For the text-containing cell, return its midpoint in (X, Y) coordinate format. 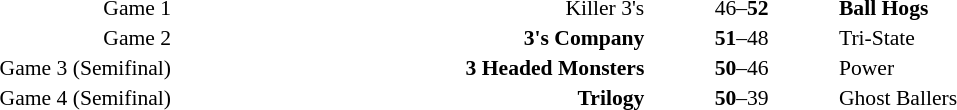
51–48 (742, 38)
50–46 (742, 68)
3 Headed Monsters (410, 68)
3's Company (410, 38)
